Provide the [x, y] coordinate of the cell's center where the given text is located.  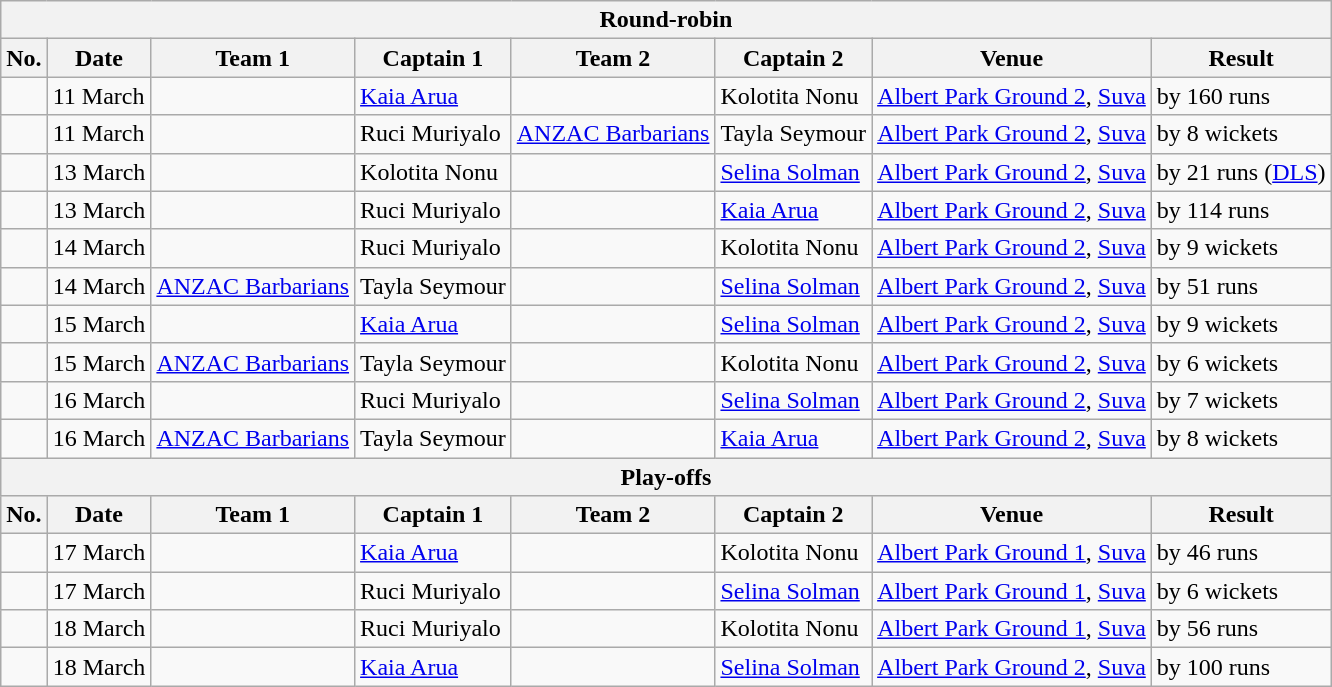
Round-robin [666, 20]
by 56 runs [1241, 629]
Play-offs [666, 477]
by 46 runs [1241, 553]
by 100 runs [1241, 667]
by 21 runs (DLS) [1241, 172]
by 114 runs [1241, 210]
by 7 wickets [1241, 400]
by 160 runs [1241, 96]
by 51 runs [1241, 286]
